Pinpoint the cell where the given text exists, returning its [x, y] midpoint coordinate. 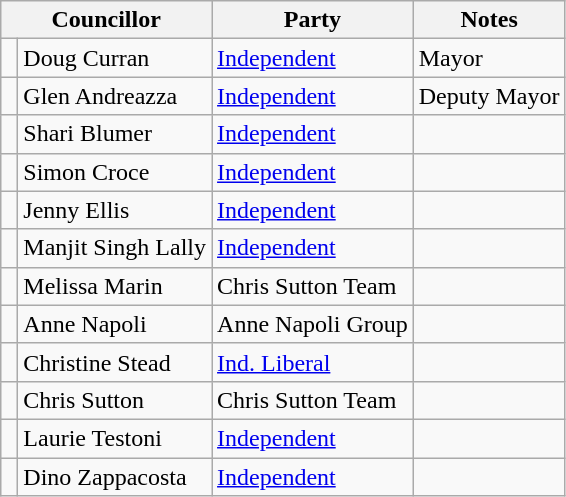
Councillor [106, 20]
Ind. Liberal [313, 362]
Dino Zappacosta [115, 477]
Glen Andreazza [115, 96]
Party [313, 20]
Mayor [489, 58]
Melissa Marin [115, 286]
Anne Napoli [115, 324]
Simon Croce [115, 172]
Deputy Mayor [489, 96]
Laurie Testoni [115, 438]
Chris Sutton [115, 400]
Shari Blumer [115, 134]
Jenny Ellis [115, 210]
Anne Napoli Group [313, 324]
Christine Stead [115, 362]
Doug Curran [115, 58]
Manjit Singh Lally [115, 248]
Notes [489, 20]
